Identify which cell holds the provided text, then report its (X, Y) central coordinate. 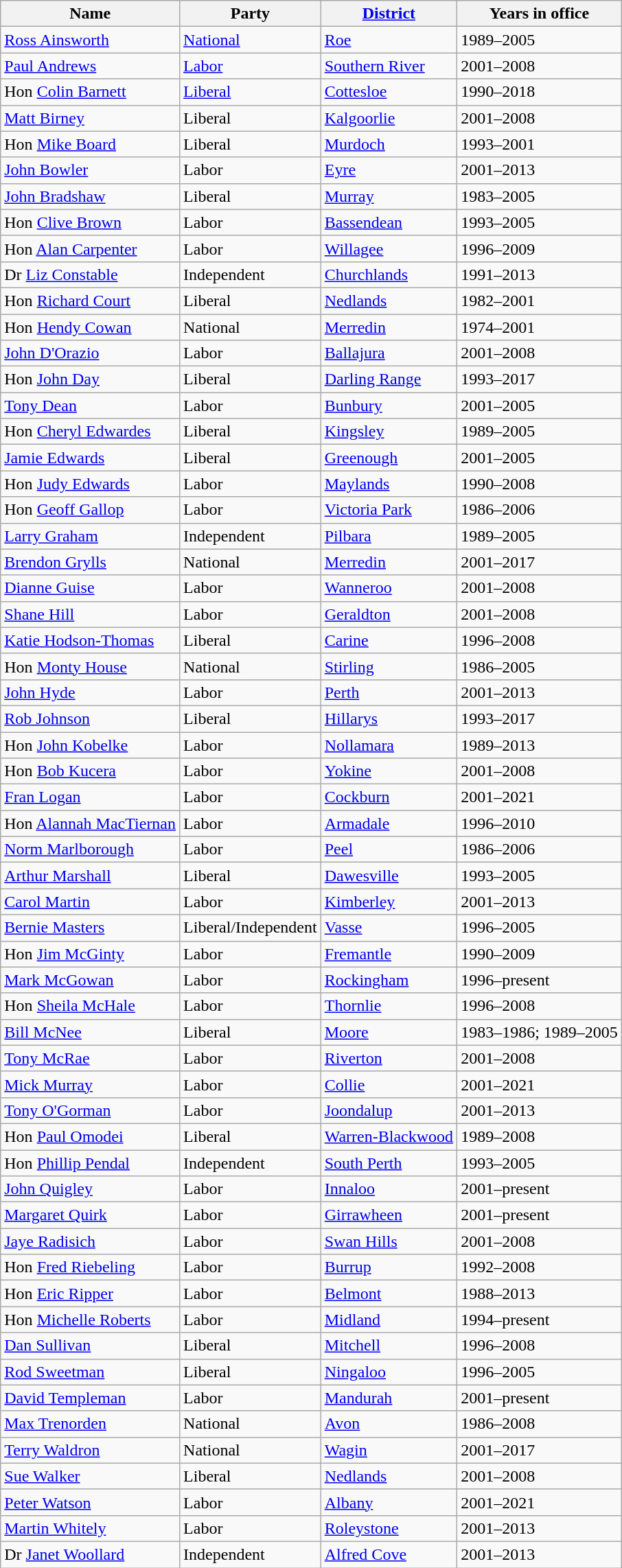
Hon Judy Edwards (91, 484)
David Templeman (91, 1398)
1994–present (540, 1320)
Bunbury (389, 406)
Shane Hill (91, 614)
1983–1986; 1989–2005 (540, 1032)
Max Trenorden (91, 1424)
Party (251, 14)
Fremantle (389, 954)
Dr Liz Constable (91, 274)
Tony O'Gorman (91, 1110)
Larry Graham (91, 536)
Norm Marlborough (91, 850)
1986–2008 (540, 1424)
Bassendean (389, 222)
John Hyde (91, 692)
Rockingham (389, 980)
1990–2008 (540, 484)
Collie (389, 1084)
Bernie Masters (91, 928)
South Perth (389, 1163)
1989–2008 (540, 1136)
Hon John Kobelke (91, 745)
Years in office (540, 14)
Peter Watson (91, 1502)
Innaloo (389, 1189)
Willagee (389, 248)
Hon Fred Riebeling (91, 1267)
Jamie Edwards (91, 458)
Matt Birney (91, 118)
Tony McRae (91, 1058)
Burrup (389, 1267)
Cockburn (389, 797)
Hon Cheryl Edwardes (91, 432)
Nollamara (389, 745)
Perth (389, 692)
Kimberley (389, 902)
1983–2005 (540, 196)
Southern River (389, 66)
Joondalup (389, 1110)
1988–2013 (540, 1294)
Hillarys (389, 718)
Geraldton (389, 614)
Mark McGowan (91, 980)
Greenough (389, 458)
Stirling (389, 666)
Churchlands (389, 274)
Belmont (389, 1294)
District (389, 14)
Roleystone (389, 1528)
Hon Sheila McHale (91, 1006)
Kingsley (389, 432)
1990–2018 (540, 92)
Jaye Radisich (91, 1241)
Dawesville (389, 876)
Maylands (389, 484)
Eyre (389, 170)
Hon Monty House (91, 666)
Avon (389, 1424)
Mitchell (389, 1346)
Liberal/Independent (251, 928)
Victoria Park (389, 510)
Hon Alannah MacTiernan (91, 823)
Hon Richard Court (91, 301)
Hon Paul Omodei (91, 1136)
1992–2008 (540, 1267)
Fran Logan (91, 797)
Pilbara (389, 536)
1990–2009 (540, 954)
Martin Whitely (91, 1528)
1986–2005 (540, 666)
John Quigley (91, 1189)
Sue Walker (91, 1476)
Dianne Guise (91, 588)
Katie Hodson-Thomas (91, 640)
Rod Sweetman (91, 1372)
Peel (389, 850)
1996–2010 (540, 823)
Name (91, 14)
Murdoch (389, 144)
Hon Bob Kucera (91, 771)
Ningaloo (389, 1372)
Girrawheen (389, 1215)
1974–2001 (540, 327)
Ross Ainsworth (91, 40)
Swan Hills (389, 1241)
Hon Clive Brown (91, 222)
Terry Waldron (91, 1450)
Hon John Day (91, 379)
Rob Johnson (91, 718)
Wanneroo (389, 588)
Mandurah (389, 1398)
Hon Eric Ripper (91, 1294)
Yokine (389, 771)
Paul Andrews (91, 66)
Mick Murray (91, 1084)
Hon Geoff Gallop (91, 510)
1989–2013 (540, 745)
Hon Phillip Pendal (91, 1163)
John Bowler (91, 170)
Midland (389, 1320)
Carol Martin (91, 902)
Hon Alan Carpenter (91, 248)
Dan Sullivan (91, 1346)
1996–2009 (540, 248)
1996–present (540, 980)
Brendon Grylls (91, 562)
Roe (389, 40)
1991–2013 (540, 274)
Darling Range (389, 379)
Murray (389, 196)
Cottesloe (389, 92)
Arthur Marshall (91, 876)
Bill McNee (91, 1032)
Vasse (389, 928)
Albany (389, 1502)
Ballajura (389, 353)
1982–2001 (540, 301)
Carine (389, 640)
John Bradshaw (91, 196)
Hon Colin Barnett (91, 92)
Armadale (389, 823)
Tony Dean (91, 406)
John D'Orazio (91, 353)
Kalgoorlie (389, 118)
Moore (389, 1032)
Dr Janet Woollard (91, 1554)
Hon Mike Board (91, 144)
Hon Michelle Roberts (91, 1320)
Hon Hendy Cowan (91, 327)
1993–2001 (540, 144)
Thornlie (389, 1006)
Margaret Quirk (91, 1215)
Warren-Blackwood (389, 1136)
Hon Jim McGinty (91, 954)
Wagin (389, 1450)
Alfred Cove (389, 1554)
Riverton (389, 1058)
